Pinpoint the cell where the given text exists, returning its [X, Y] midpoint coordinate. 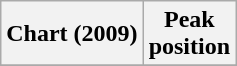
Peakposition [189, 34]
Chart (2009) [72, 34]
